Provide the (X, Y) coordinate of the cell's center where the given text is located.  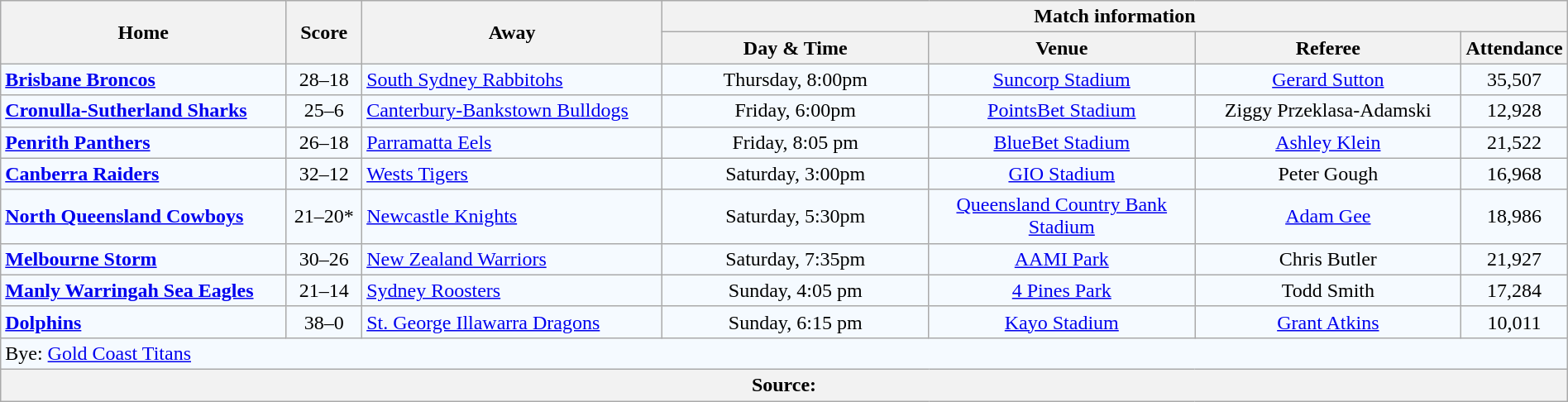
Saturday, 5:30pm (796, 217)
Suncorp Stadium (1062, 79)
GIO Stadium (1062, 174)
PointsBet Stadium (1062, 111)
Gerard Sutton (1328, 79)
Chris Butler (1328, 259)
Source: (784, 385)
Canberra Raiders (144, 174)
4 Pines Park (1062, 290)
Sunday, 6:15 pm (796, 322)
Referee (1328, 48)
28–18 (324, 79)
Bye: Gold Coast Titans (784, 353)
Sunday, 4:05 pm (796, 290)
26–18 (324, 142)
BlueBet Stadium (1062, 142)
St. George Illawarra Dragons (513, 322)
21,927 (1514, 259)
35,507 (1514, 79)
Wests Tigers (513, 174)
Ziggy Przeklasa-Adamski (1328, 111)
Match information (1115, 17)
16,968 (1514, 174)
21–20* (324, 217)
Saturday, 3:00pm (796, 174)
Sydney Roosters (513, 290)
Friday, 6:00pm (796, 111)
North Queensland Cowboys (144, 217)
21–14 (324, 290)
10,011 (1514, 322)
Peter Gough (1328, 174)
Kayo Stadium (1062, 322)
Melbourne Storm (144, 259)
Day & Time (796, 48)
18,986 (1514, 217)
38–0 (324, 322)
Penrith Panthers (144, 142)
South Sydney Rabbitohs (513, 79)
Canterbury-Bankstown Bulldogs (513, 111)
Score (324, 32)
Parramatta Eels (513, 142)
Saturday, 7:35pm (796, 259)
12,928 (1514, 111)
30–26 (324, 259)
Queensland Country Bank Stadium (1062, 217)
25–6 (324, 111)
Friday, 8:05 pm (796, 142)
Grant Atkins (1328, 322)
Manly Warringah Sea Eagles (144, 290)
AAMI Park (1062, 259)
Adam Gee (1328, 217)
21,522 (1514, 142)
Ashley Klein (1328, 142)
Brisbane Broncos (144, 79)
Attendance (1514, 48)
Thursday, 8:00pm (796, 79)
Dolphins (144, 322)
Home (144, 32)
Todd Smith (1328, 290)
Venue (1062, 48)
32–12 (324, 174)
Away (513, 32)
Cronulla-Sutherland Sharks (144, 111)
Newcastle Knights (513, 217)
17,284 (1514, 290)
New Zealand Warriors (513, 259)
